Return [x, y] of the center of cell containing provided text 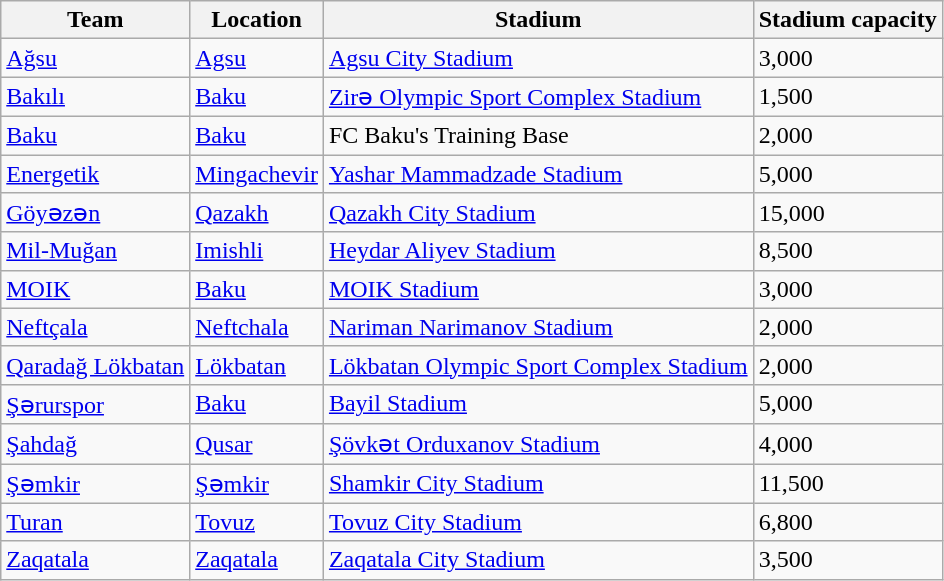
Shamkir City Stadium [538, 484]
11,500 [848, 484]
Mil-Muğan [96, 251]
Lökbatan [257, 365]
Team [96, 20]
Stadium [538, 20]
Tovuz [257, 522]
Neftçala [96, 327]
Turan [96, 522]
Mingachevir [257, 173]
Qusar [257, 444]
Agsu [257, 58]
Zaqatala City Stadium [538, 560]
MOIK Stadium [538, 289]
4,000 [848, 444]
Location [257, 20]
Heydar Aliyev Stadium [538, 251]
Zirə Olympic Sport Complex Stadium [538, 97]
6,800 [848, 522]
Agsu City Stadium [538, 58]
Nariman Narimanov Stadium [538, 327]
15,000 [848, 213]
Bakılı [96, 97]
Ağsu [96, 58]
1,500 [848, 97]
Tovuz City Stadium [538, 522]
8,500 [848, 251]
FC Baku's Training Base [538, 135]
MOIK [96, 289]
Stadium capacity [848, 20]
Qazakh [257, 213]
Qaradağ Lökbatan [96, 365]
Neftchala [257, 327]
Şahdağ [96, 444]
Imishli [257, 251]
Yashar Mammadzade Stadium [538, 173]
Lökbatan Olympic Sport Complex Stadium [538, 365]
Şərurspor [96, 404]
3,500 [848, 560]
Göyəzən [96, 213]
Qazakh City Stadium [538, 213]
Bayil Stadium [538, 404]
Şövkət Orduxanov Stadium [538, 444]
Energetik [96, 173]
